Return the (X, Y) coordinate for the center point of the cell that contains the specified text.  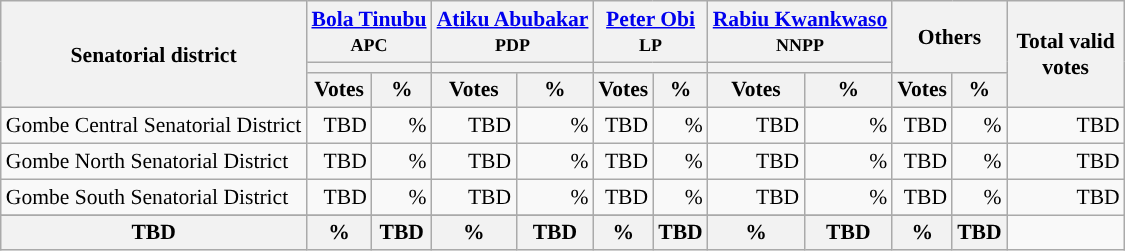
Bola TinubuAPC (368, 32)
Gombe South Senatorial District (154, 197)
Total valid votes (1066, 54)
Atiku AbubakarPDP (513, 32)
Peter ObiLP (650, 32)
Gombe North Senatorial District (154, 162)
Senatorial district (154, 54)
Gombe Central Senatorial District (154, 126)
Rabiu KwankwasoNNPP (800, 32)
Others (949, 36)
